Locate the cell with the specified text and output its [X, Y] center coordinate. 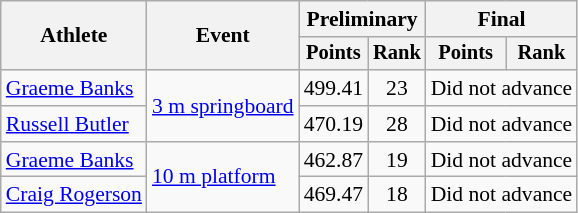
Final [502, 19]
Event [223, 36]
469.47 [334, 195]
Craig Rogerson [74, 195]
Russell Butler [74, 124]
10 m platform [223, 178]
470.19 [334, 124]
19 [397, 160]
499.41 [334, 88]
18 [397, 195]
Preliminary [362, 19]
23 [397, 88]
Athlete [74, 36]
3 m springboard [223, 106]
28 [397, 124]
462.87 [334, 160]
